Capture the cell that displays the provided text and extract its [X, Y] central coordinate. 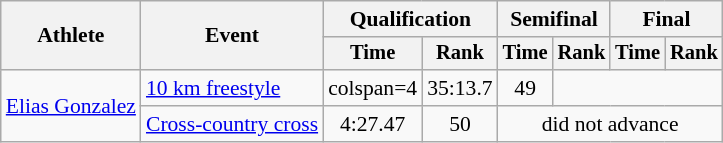
10 km freestyle [232, 88]
Elias Gonzalez [71, 106]
35:13.7 [460, 88]
colspan=4 [372, 88]
Final [666, 19]
Athlete [71, 36]
Cross-country cross [232, 124]
Semifinal [554, 19]
49 [526, 88]
did not advance [610, 124]
Qualification [410, 19]
4:27.47 [372, 124]
Event [232, 36]
50 [460, 124]
